Identify which cell holds the provided text, then report its [X, Y] central coordinate. 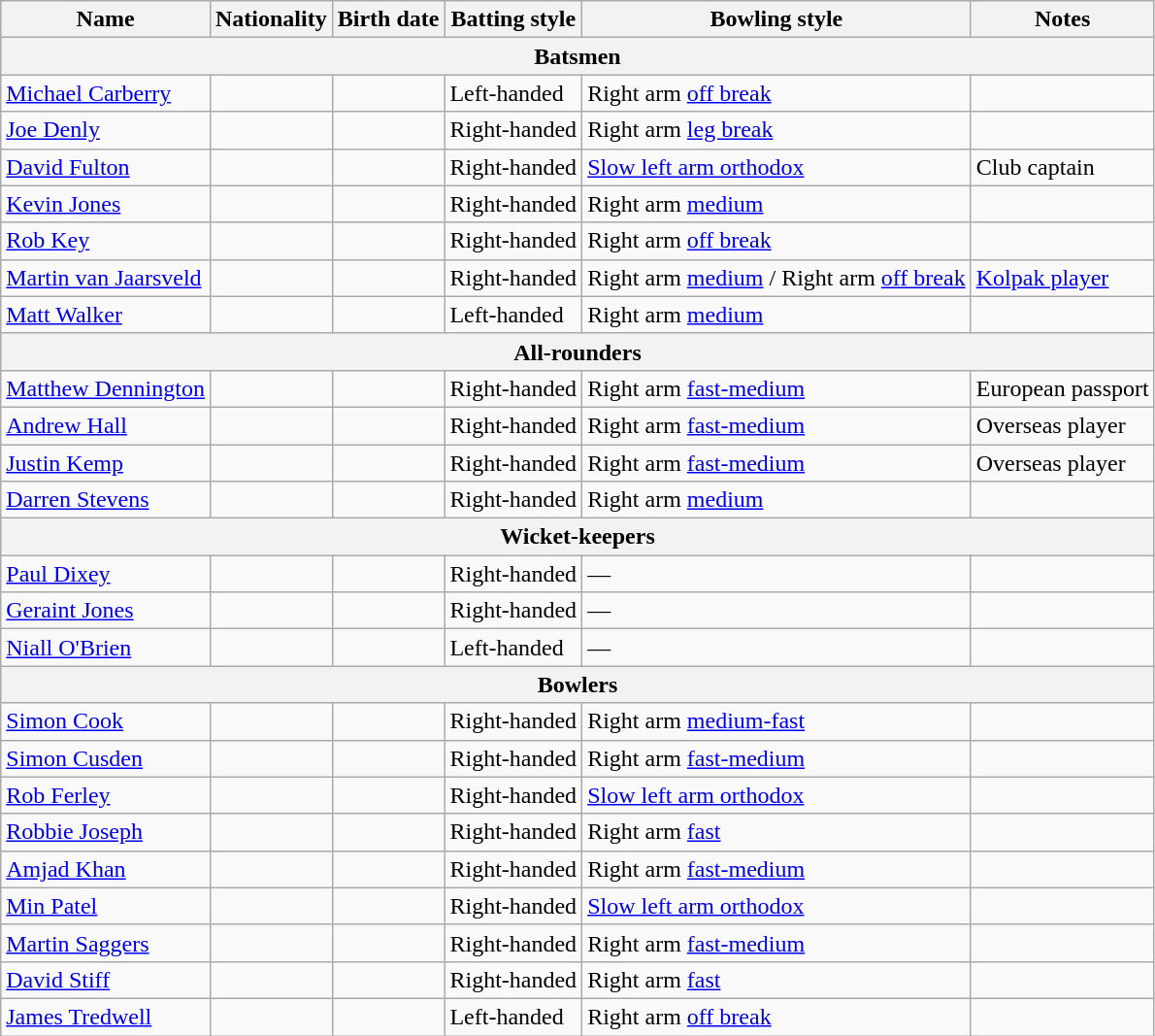
Notes [1062, 19]
James Tredwell [106, 1017]
Rob Ferley [106, 795]
Kolpak player [1062, 278]
Michael Carberry [106, 93]
Batsmen [577, 56]
Rob Key [106, 241]
Joe Denly [106, 130]
David Fulton [106, 167]
Bowling style [776, 19]
Kevin Jones [106, 204]
Matt Walker [106, 315]
Niall O'Brien [106, 648]
Simon Cook [106, 721]
Amjad Khan [106, 869]
Andrew Hall [106, 425]
Wicket-keepers [577, 537]
Club captain [1062, 167]
Min Patel [106, 906]
Birth date [388, 19]
Name [106, 19]
Darren Stevens [106, 500]
Geraint Jones [106, 611]
Paul Dixey [106, 574]
Simon Cusden [106, 758]
Matthew Dennington [106, 388]
Justin Kemp [106, 463]
David Stiff [106, 980]
Martin van Jaarsveld [106, 278]
Right arm medium / Right arm off break [776, 278]
Martin Saggers [106, 943]
Robbie Joseph [106, 832]
Nationality [271, 19]
European passport [1062, 388]
All-rounders [577, 351]
Batting style [513, 19]
Right arm medium-fast [776, 721]
Bowlers [577, 685]
Right arm leg break [776, 130]
